Scan for the cell matching the given text and deliver its [x, y] coordinate at center. 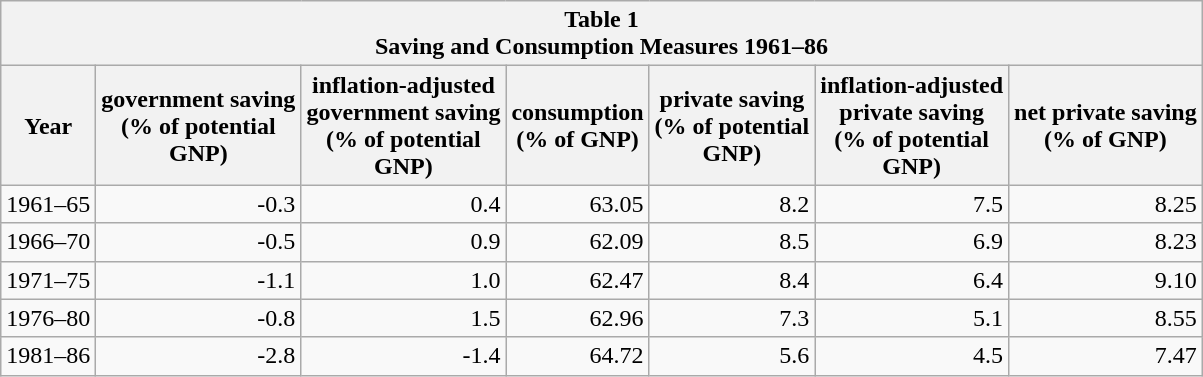
5.6 [732, 356]
62.47 [578, 280]
8.25 [1106, 204]
inflation-adjusted private saving (% of potential GNP) [912, 126]
0.9 [404, 242]
1.0 [404, 280]
-0.8 [198, 318]
7.3 [732, 318]
government saving (% of potential GNP) [198, 126]
62.09 [578, 242]
1.5 [404, 318]
-0.5 [198, 242]
6.4 [912, 280]
8.55 [1106, 318]
-1.1 [198, 280]
1976–80 [48, 318]
4.5 [912, 356]
0.4 [404, 204]
1966–70 [48, 242]
1981–86 [48, 356]
inflation-adjusted government saving (% of potential GNP) [404, 126]
1971–75 [48, 280]
7.47 [1106, 356]
private saving (% of potential GNP) [732, 126]
7.5 [912, 204]
-0.3 [198, 204]
Year [48, 126]
8.2 [732, 204]
8.4 [732, 280]
64.72 [578, 356]
8.5 [732, 242]
62.96 [578, 318]
-2.8 [198, 356]
net private saving (% of GNP) [1106, 126]
-1.4 [404, 356]
8.23 [1106, 242]
63.05 [578, 204]
Table 1 Saving and Consumption Measures 1961–86 [602, 34]
9.10 [1106, 280]
6.9 [912, 242]
1961–65 [48, 204]
consumption (% of GNP) [578, 126]
5.1 [912, 318]
